Extract the [X, Y] coordinate from the center of the cell holding the provided text.  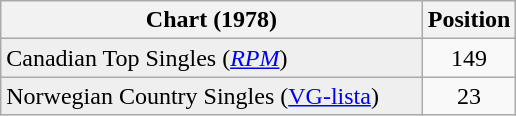
149 [469, 58]
Norwegian Country Singles (VG-lista) [212, 96]
Canadian Top Singles (RPM) [212, 58]
Chart (1978) [212, 20]
23 [469, 96]
Position [469, 20]
